Locate the cell with the specified text and output its (x, y) center coordinate. 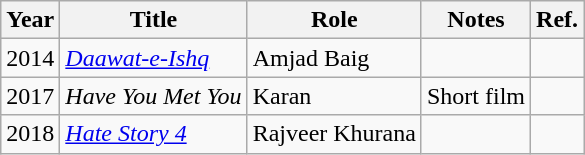
Amjad Baig (334, 58)
Karan (334, 96)
Ref. (558, 20)
Hate Story 4 (154, 134)
Year (30, 20)
Have You Met You (154, 96)
Notes (476, 20)
Title (154, 20)
Role (334, 20)
Rajveer Khurana (334, 134)
2017 (30, 96)
2018 (30, 134)
Short film (476, 96)
Daawat-e-Ishq (154, 58)
2014 (30, 58)
